Detect which cell encompasses the target text, then output its [x, y] center coordinate. 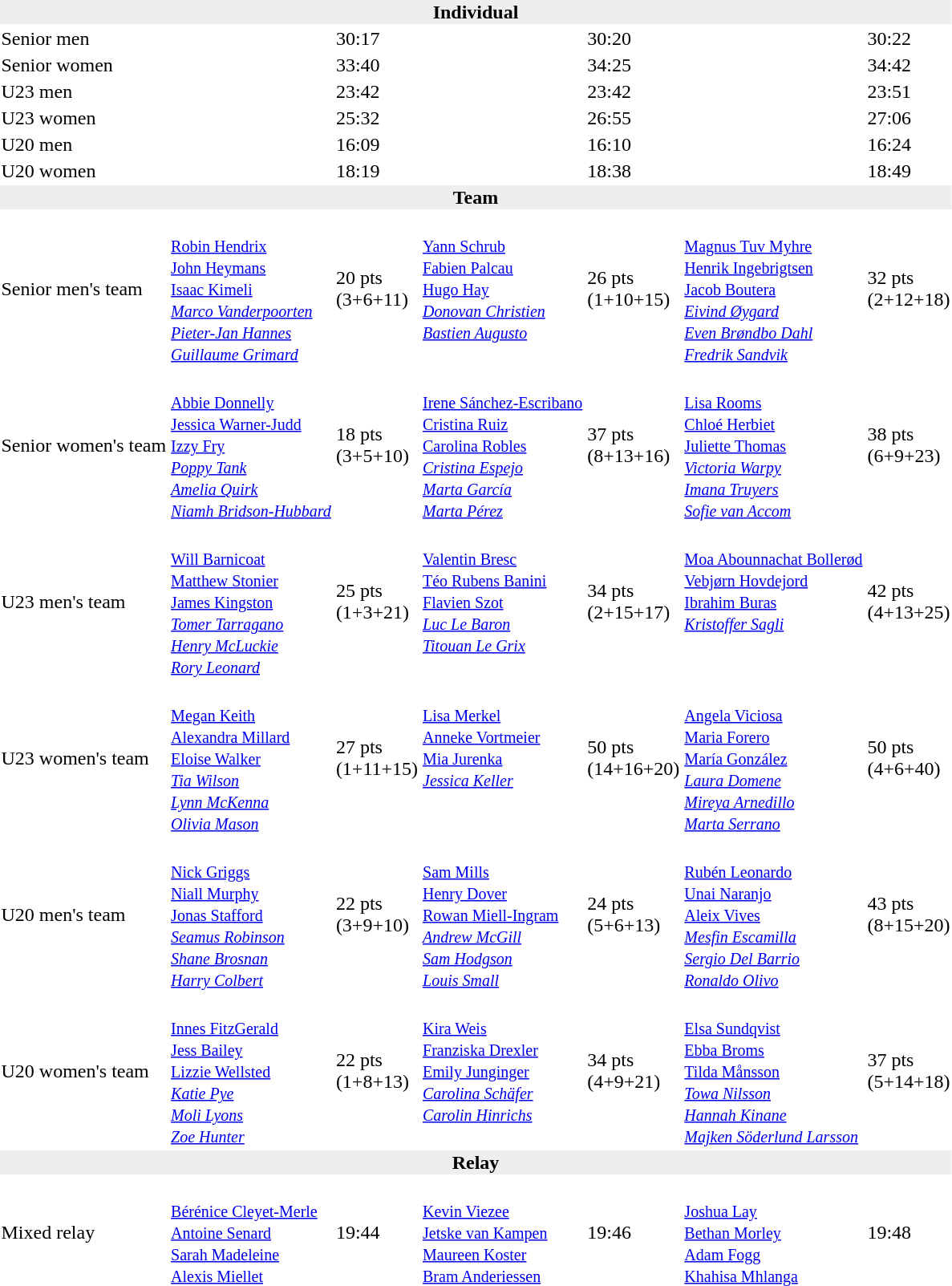
37 pts(8+13+16) [634, 445]
Megan KeithAlexandra MillardEloise WalkerTia WilsonLynn McKennaOlivia Mason [252, 758]
Lisa MerkelAnneke VortmeierMia JurenkaJessica Keller [503, 758]
30:22 [909, 39]
22 pts(1+8+13) [377, 1071]
38 pts(6+9+23) [909, 445]
Moa Abounnachat BollerødVebjørn HovdejordIbrahim BurasKristoffer Sagli [773, 602]
Senior men's team [83, 289]
Yann SchrubFabien PalcauHugo HayDonovan ChristienBastien Augusto [503, 289]
25 pts(1+3+21) [377, 602]
Angela ViciosaMaria ForeroMaría GonzálezLaura DomeneMireya ArnedilloMarta Serrano [773, 758]
16:24 [909, 144]
30:17 [377, 39]
23:51 [909, 91]
Sam MillsHenry DoverRowan Miell-IngramAndrew McGillSam HodgsonLouis Small [503, 915]
U20 men [83, 144]
50 pts(4+6+40) [909, 758]
U23 women's team [83, 758]
Senior women's team [83, 445]
U20 men's team [83, 915]
Robin HendrixJohn HeymansIsaac KimeliMarco VanderpoortenPieter-Jan HannesGuillaume Grimard [252, 289]
20 pts(3+6+11) [377, 289]
U20 women [83, 171]
42 pts(4+13+25) [909, 602]
Nick GriggsNiall MurphyJonas StaffordSeamus RobinsonShane BrosnanHarry Colbert [252, 915]
Innes FitzGeraldJess BaileyLizzie WellstedKatie PyeMoli LyonsZoe Hunter [252, 1071]
Senior women [83, 65]
Kira WeisFranziska DrexlerEmily JungingerCarolina SchäferCarolin Hinrichs [503, 1071]
Lisa RoomsChloé HerbietJuliette ThomasVictoria WarpyImana TruyersSofie van Accom [773, 445]
Senior men [83, 39]
43 pts(8+15+20) [909, 915]
Irene Sánchez-EscribanoCristina RuizCarolina RoblesCristina EspejoMarta GarcíaMarta Pérez [503, 445]
34 pts(2+15+17) [634, 602]
18:49 [909, 171]
Individual [476, 12]
16:09 [377, 144]
U23 women [83, 118]
U20 women's team [83, 1071]
50 pts(14+16+20) [634, 758]
Relay [476, 1162]
34 pts(4+9+21) [634, 1071]
26:55 [634, 118]
Abbie DonnellyJessica Warner-JuddIzzy FryPoppy TankAmelia QuirkNiamh Bridson-Hubbard [252, 445]
26 pts(1+10+15) [634, 289]
U23 men [83, 91]
22 pts(3+9+10) [377, 915]
34:42 [909, 65]
18:19 [377, 171]
27 pts(1+11+15) [377, 758]
32 pts(2+12+18) [909, 289]
Rubén LeonardoUnai NaranjoAleix VivesMesfin EscamillaSergio Del BarrioRonaldo Olivo [773, 915]
25:32 [377, 118]
16:10 [634, 144]
Valentin BrescTéo Rubens BaniniFlavien SzotLuc Le BaronTitouan Le Grix [503, 602]
18:38 [634, 171]
34:25 [634, 65]
33:40 [377, 65]
30:20 [634, 39]
24 pts(5+6+13) [634, 915]
37 pts(5+14+18) [909, 1071]
Magnus Tuv MyhreHenrik IngebrigtsenJacob BouteraEivind ØygardEven Brøndbo DahlFredrik Sandvik [773, 289]
18 pts(3+5+10) [377, 445]
Team [476, 197]
27:06 [909, 118]
Will BarnicoatMatthew StonierJames KingstonTomer TarraganoHenry McLuckieRory Leonard [252, 602]
U23 men's team [83, 602]
Elsa SundqvistEbba BromsTilda MånssonTowa NilssonHannah KinaneMajken Söderlund Larsson [773, 1071]
